Search for the cell housing the specified text and yield its (X, Y) center coordinate. 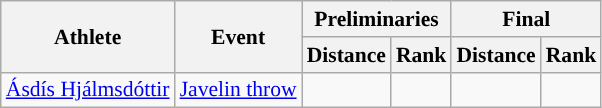
Ásdís Hjálmsdóttir (88, 90)
Final (526, 19)
Event (238, 36)
Athlete (88, 36)
Javelin throw (238, 90)
Preliminaries (377, 19)
